Locate the cell with the specified text and output its (x, y) center coordinate. 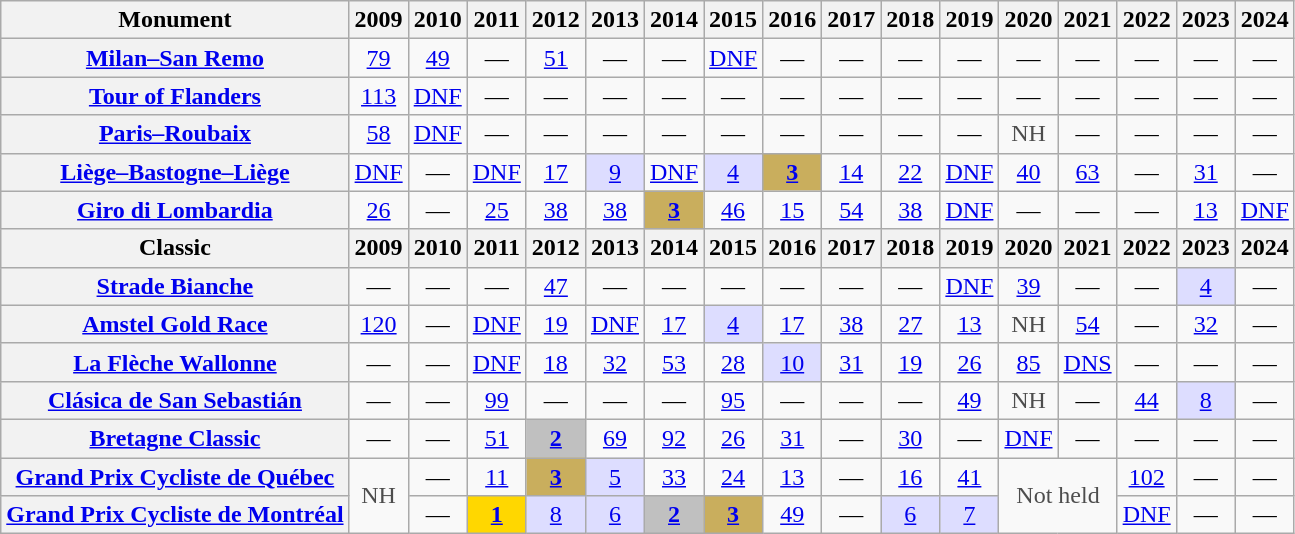
16 (910, 477)
120 (378, 324)
46 (734, 210)
1 (496, 515)
Paris–Roubaix (175, 134)
44 (1146, 400)
22 (910, 172)
28 (734, 362)
DNS (1088, 362)
25 (496, 210)
40 (1028, 172)
102 (1146, 477)
41 (970, 477)
5 (614, 477)
30 (910, 438)
58 (378, 134)
47 (556, 286)
113 (378, 96)
63 (1088, 172)
10 (792, 362)
Monument (175, 20)
99 (496, 400)
Amstel Gold Race (175, 324)
53 (674, 362)
27 (910, 324)
11 (496, 477)
18 (556, 362)
14 (852, 172)
Milan–San Remo (175, 58)
9 (614, 172)
Bretagne Classic (175, 438)
La Flèche Wallonne (175, 362)
Clásica de San Sebastián (175, 400)
Giro di Lombardia (175, 210)
79 (378, 58)
24 (734, 477)
Classic (175, 248)
69 (614, 438)
95 (734, 400)
33 (674, 477)
Tour of Flanders (175, 96)
Not held (1058, 496)
15 (792, 210)
85 (1028, 362)
92 (674, 438)
39 (1028, 286)
Strade Bianche (175, 286)
Liège–Bastogne–Liège (175, 172)
Grand Prix Cycliste de Québec (175, 477)
7 (970, 515)
Grand Prix Cycliste de Montréal (175, 515)
